Detect which cell encompasses the target text, then output its [X, Y] center coordinate. 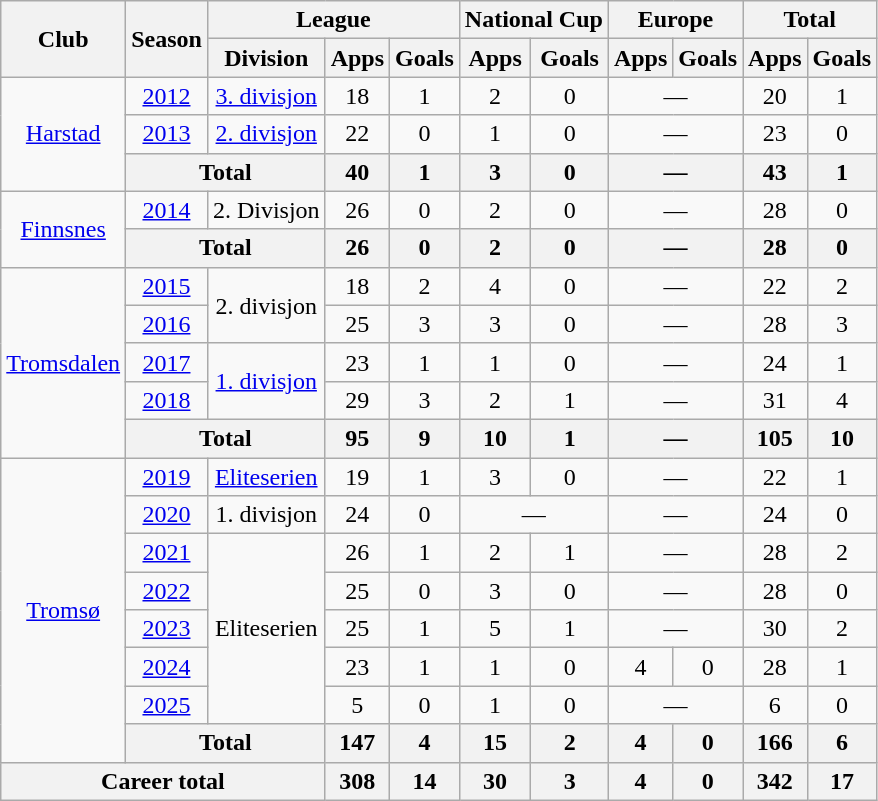
2015 [167, 286]
2014 [167, 210]
Tromsø [64, 610]
2024 [167, 667]
League [333, 20]
308 [357, 781]
342 [775, 781]
National Cup [534, 20]
40 [357, 172]
2025 [167, 705]
3. divisjon [266, 96]
14 [425, 781]
Club [64, 39]
166 [775, 743]
2. Divisjon [266, 210]
43 [775, 172]
9 [425, 438]
Season [167, 39]
15 [495, 743]
Career total [163, 781]
2019 [167, 477]
17 [842, 781]
Division [266, 58]
95 [357, 438]
2021 [167, 553]
147 [357, 743]
Tromsdalen [64, 362]
2022 [167, 591]
105 [775, 438]
2018 [167, 400]
2016 [167, 324]
2013 [167, 134]
Europe [675, 20]
2023 [167, 629]
29 [357, 400]
2020 [167, 515]
31 [775, 400]
Harstad [64, 134]
2017 [167, 362]
2012 [167, 96]
19 [357, 477]
Finnsnes [64, 229]
20 [775, 96]
